Detect which cell encompasses the target text, then output its (X, Y) center coordinate. 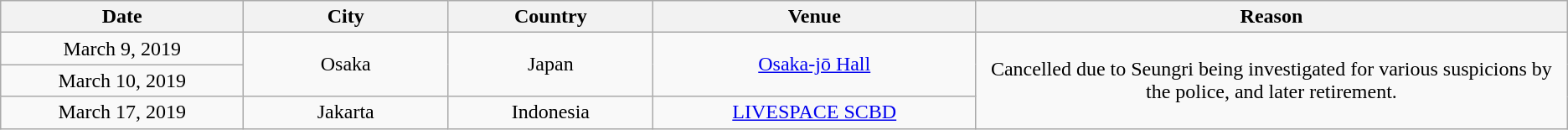
Date (122, 17)
Venue (814, 17)
Osaka-jō Hall (814, 65)
LIVESPACE SCBD (814, 112)
March 17, 2019 (122, 112)
City (346, 17)
Indonesia (551, 112)
Osaka (346, 65)
March 10, 2019 (122, 81)
Reason (1271, 17)
March 9, 2019 (122, 49)
Jakarta (346, 112)
Country (551, 17)
Japan (551, 65)
Cancelled due to Seungri being investigated for various suspicions by the police, and later retirement. (1271, 81)
